Return (X, Y) of the center of cell containing provided text 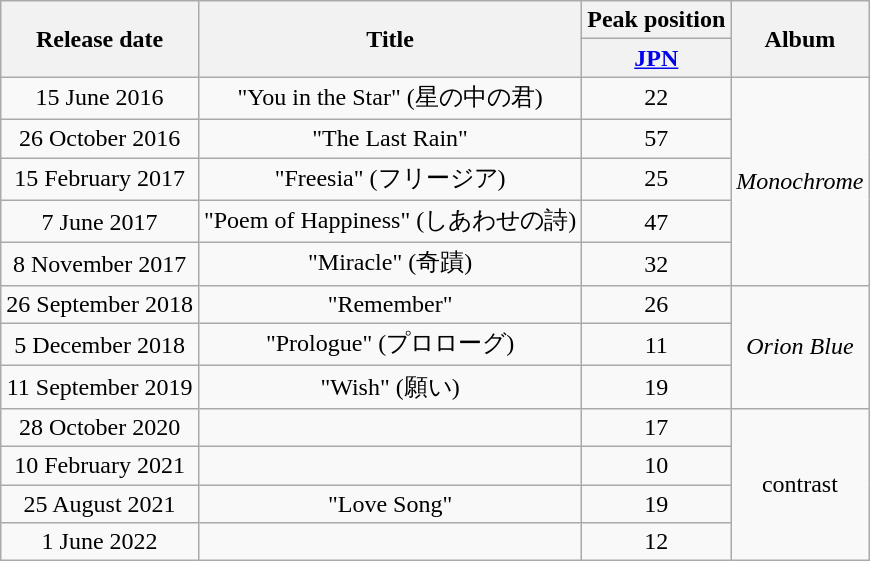
22 (656, 98)
10 February 2021 (100, 465)
"The Last Rain" (390, 138)
10 (656, 465)
26 October 2016 (100, 138)
1 June 2022 (100, 542)
7 June 2017 (100, 222)
Monochrome (800, 181)
47 (656, 222)
25 (656, 180)
57 (656, 138)
12 (656, 542)
"Wish" (願い) (390, 388)
8 November 2017 (100, 264)
Title (390, 39)
26 (656, 304)
26 September 2018 (100, 304)
"Miracle" (奇蹟) (390, 264)
32 (656, 264)
JPN (656, 58)
25 August 2021 (100, 503)
Orion Blue (800, 346)
"Poem of Happiness" (しあわせの詩) (390, 222)
Peak position (656, 20)
"You in the Star" (星の中の君) (390, 98)
"Freesia" (フリージア) (390, 180)
contrast (800, 484)
11 September 2019 (100, 388)
Album (800, 39)
"Love Song" (390, 503)
15 June 2016 (100, 98)
15 February 2017 (100, 180)
11 (656, 344)
Release date (100, 39)
28 October 2020 (100, 427)
"Remember" (390, 304)
5 December 2018 (100, 344)
"Prologue" (プロローグ) (390, 344)
17 (656, 427)
